Return the [x, y] coordinate for the center point of the cell that contains the specified text.  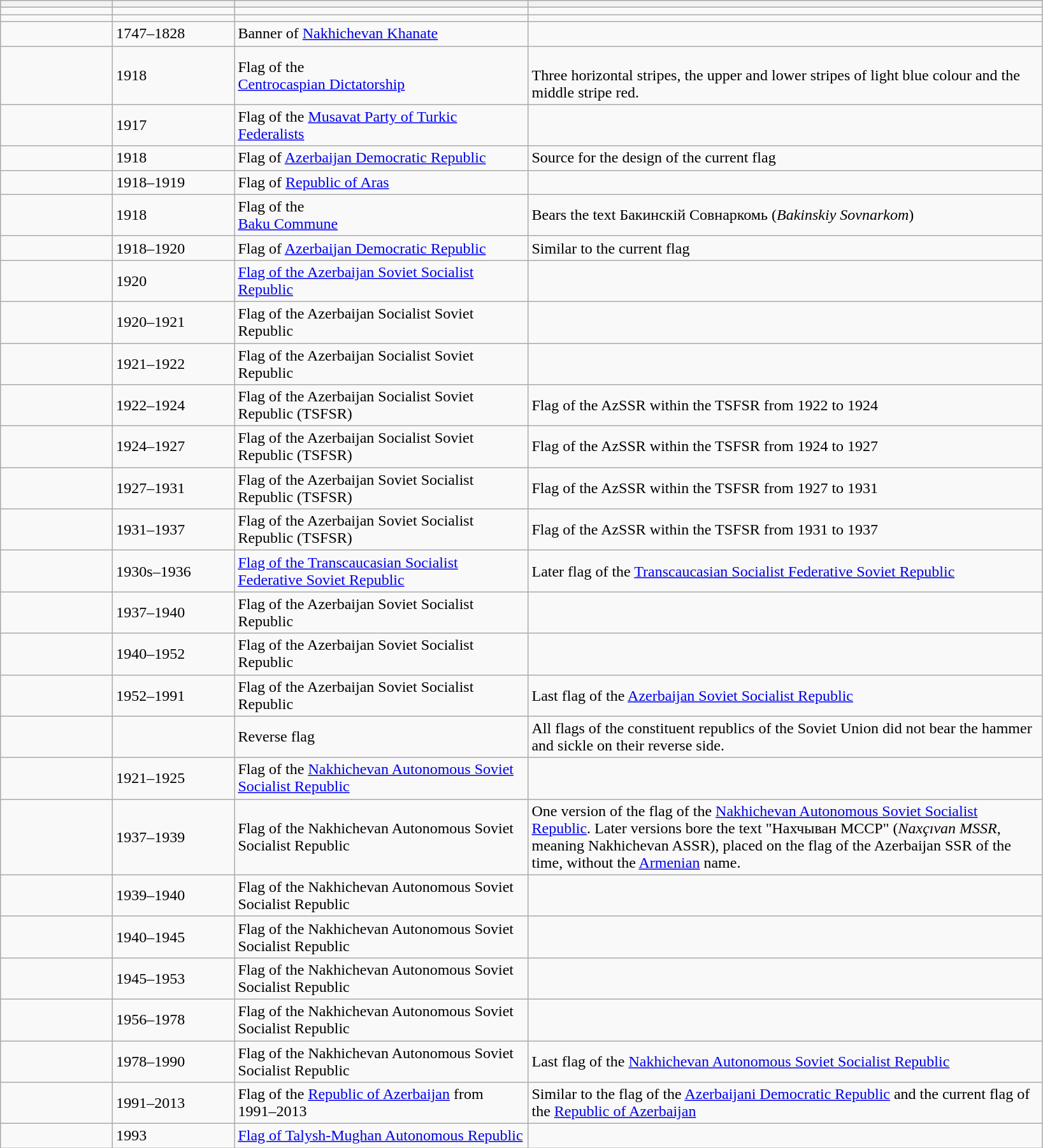
Flag of the Republic of Azerbaijan from 1991–2013 [381, 1103]
1920–1921 [173, 322]
Flag of Talysh-Mughan Autonomous Republic [381, 1136]
1922–1924 [173, 405]
Flag of the Musavat Party of Turkic Federalists [381, 125]
Reverse flag [381, 736]
1978–1990 [173, 1061]
1921–1922 [173, 363]
1924–1927 [173, 447]
1991–2013 [173, 1103]
Last flag of the Azerbaijan Soviet Socialist Republic [785, 696]
Flag of the Baku Commune [381, 215]
1937–1939 [173, 837]
1945–1953 [173, 979]
Similar to the flag of the Azerbaijani Democratic Republic and the current flag of the Republic of Azerbaijan [785, 1103]
1993 [173, 1136]
Three horizontal stripes, the upper and lower stripes of light blue colour and the middle stripe red. [785, 75]
1956–1978 [173, 1019]
1939–1940 [173, 896]
1931–1937 [173, 530]
Flag of the AzSSR within the TSFSR from 1931 to 1937 [785, 530]
1918–1919 [173, 182]
1930s–1936 [173, 571]
Similar to the current flag [785, 248]
Later flag of the Transcaucasian Socialist Federative Soviet Republic [785, 571]
1747–1828 [173, 34]
1927–1931 [173, 488]
1937–1940 [173, 613]
Last flag of the Nakhichevan Autonomous Soviet Socialist Republic [785, 1061]
Flag of theCentrocaspian Dictatorship [381, 75]
1940–1945 [173, 936]
All flags of the constituent republics of the Soviet Union did not bear the hammer and sickle on their reverse side. [785, 736]
1918–1920 [173, 248]
1920 [173, 280]
1917 [173, 125]
Flag of the AzSSR within the TSFSR from 1922 to 1924 [785, 405]
1940–1952 [173, 654]
Flag of Republic of Aras [381, 182]
Source for the design of the current flag [785, 158]
1921–1925 [173, 778]
Bears the text Бакинскiй Совнаркомь (Bakinskiy Sovnarkom) [785, 215]
Flag of the Transcaucasian Socialist Federative Soviet Republic [381, 571]
Flag of the AzSSR within the TSFSR from 1927 to 1931 [785, 488]
Banner of Nakhichevan Khanate [381, 34]
1952–1991 [173, 696]
Flag of the AzSSR within the TSFSR from 1924 to 1927 [785, 447]
